Output the (X, Y) coordinate of the center of the cell containing the given text.  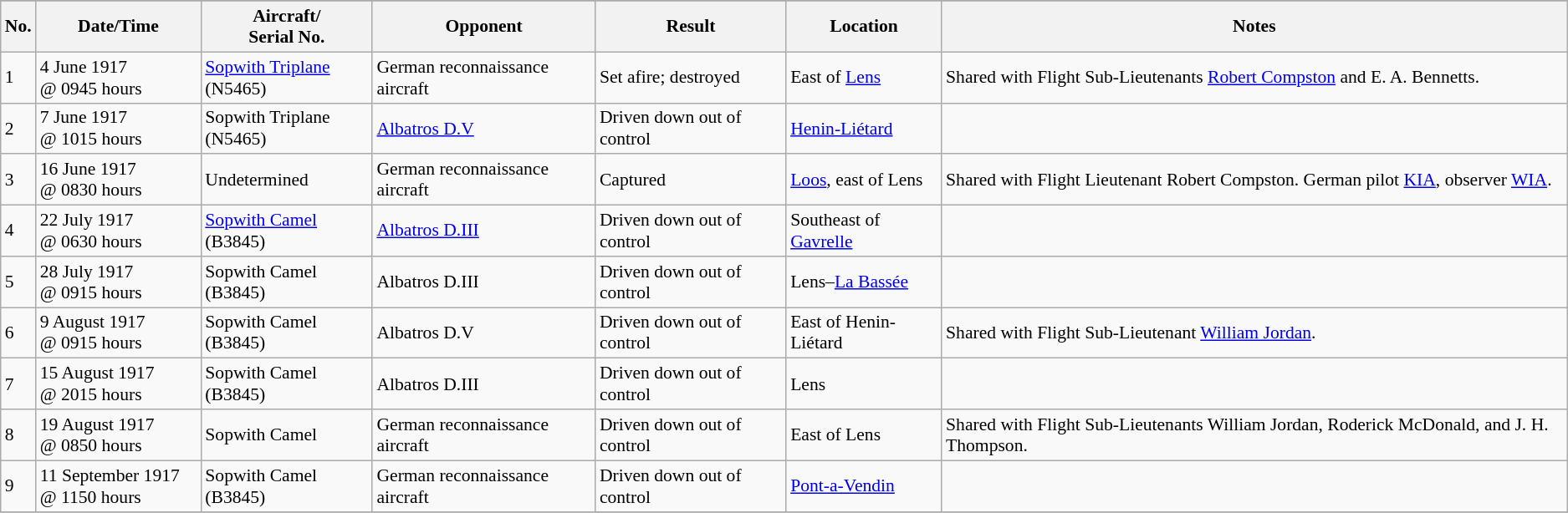
19 August 1917@ 0850 hours (119, 434)
22 July 1917@ 0630 hours (119, 231)
4 (18, 231)
11 September 1917@ 1150 hours (119, 486)
Loos, east of Lens (864, 180)
6 (18, 333)
5 (18, 282)
Result (691, 27)
Sopwith Camel (286, 434)
16 June 1917@ 0830 hours (119, 180)
Shared with Flight Sub-Lieutenants Robert Compston and E. A. Bennetts. (1254, 77)
28 July 1917@ 0915 hours (119, 282)
Lens–La Bassée (864, 282)
9 (18, 486)
Aircraft/Serial No. (286, 27)
8 (18, 434)
East of Henin-Liétard (864, 333)
No. (18, 27)
1 (18, 77)
Date/Time (119, 27)
4 June 1917@ 0945 hours (119, 77)
9 August 1917@ 0915 hours (119, 333)
7 June 1917@ 1015 hours (119, 129)
Location (864, 27)
Shared with Flight Lieutenant Robert Compston. German pilot KIA, observer WIA. (1254, 180)
Shared with Flight Sub-Lieutenant William Jordan. (1254, 333)
15 August 1917@ 2015 hours (119, 384)
Set afire; destroyed (691, 77)
3 (18, 180)
7 (18, 384)
Pont-a-Vendin (864, 486)
Notes (1254, 27)
Shared with Flight Sub-Lieutenants William Jordan, Roderick McDonald, and J. H. Thompson. (1254, 434)
Opponent (483, 27)
Southeast of Gavrelle (864, 231)
2 (18, 129)
Lens (864, 384)
Henin-Liétard (864, 129)
Undetermined (286, 180)
Captured (691, 180)
